From the cell containing the given text, extract its center point as (X, Y) coordinate. 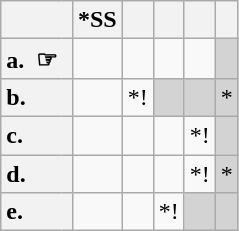
a. ☞ (32, 59)
c. (32, 135)
e. (32, 212)
b. (32, 97)
d. (32, 173)
*SS (97, 20)
